Search for the cell housing the specified text and yield its [X, Y] center coordinate. 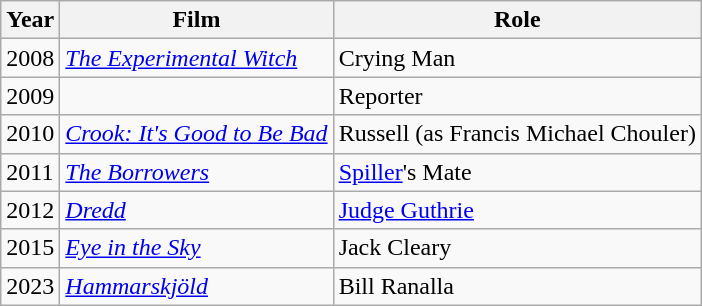
Crying Man [517, 58]
2015 [30, 248]
Bill Ranalla [517, 286]
Spiller's Mate [517, 172]
2011 [30, 172]
2008 [30, 58]
Eye in the Sky [196, 248]
2012 [30, 210]
Russell (as Francis Michael Chouler) [517, 134]
Crook: It's Good to Be Bad [196, 134]
The Borrowers [196, 172]
2009 [30, 96]
Jack Cleary [517, 248]
Dredd [196, 210]
Role [517, 20]
Judge Guthrie [517, 210]
Hammarskjöld [196, 286]
Reporter [517, 96]
2023 [30, 286]
The Experimental Witch [196, 58]
Film [196, 20]
2010 [30, 134]
Year [30, 20]
